Extract the [x, y] coordinate from the center of the cell holding the provided text.  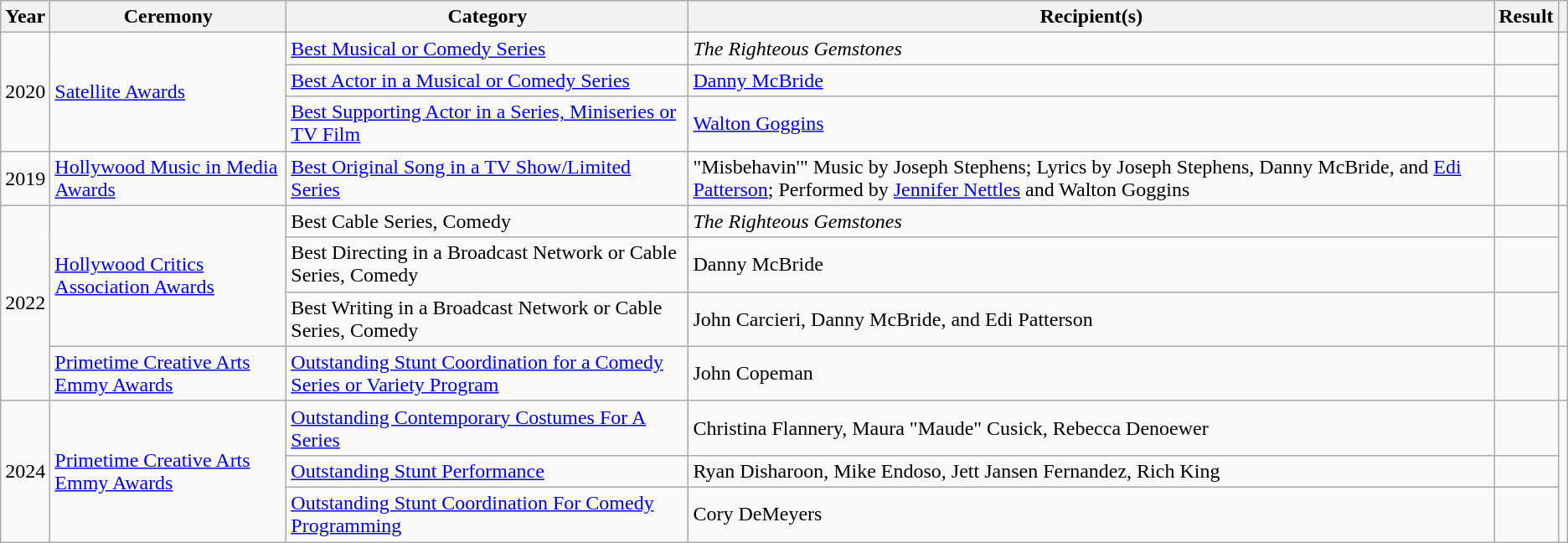
Outstanding Stunt Coordination For Comedy Programming [487, 515]
Outstanding Contemporary Costumes For A Series [487, 427]
Walton Goggins [1091, 124]
Best Supporting Actor in a Series, Miniseries or TV Film [487, 124]
Cory DeMeyers [1091, 515]
Outstanding Stunt Coordination for a Comedy Series or Variety Program [487, 374]
Recipient(s) [1091, 17]
2020 [25, 92]
2022 [25, 303]
Best Musical or Comedy Series [487, 49]
Best Cable Series, Comedy [487, 221]
Category [487, 17]
Ryan Disharoon, Mike Endoso, Jett Jansen Fernandez, Rich King [1091, 471]
Year [25, 17]
Result [1526, 17]
Satellite Awards [168, 92]
Hollywood Critics Association Awards [168, 276]
Ceremony [168, 17]
Christina Flannery, Maura "Maude" Cusick, Rebecca Denoewer [1091, 427]
Best Actor in a Musical or Comedy Series [487, 80]
John Carcieri, Danny McBride, and Edi Patterson [1091, 318]
Best Original Song in a TV Show/Limited Series [487, 178]
"Misbehavin'" Music by Joseph Stephens; Lyrics by Joseph Stephens, Danny McBride, and Edi Patterson; Performed by Jennifer Nettles and Walton Goggins [1091, 178]
Best Directing in a Broadcast Network or Cable Series, Comedy [487, 265]
Hollywood Music in Media Awards [168, 178]
Best Writing in a Broadcast Network or Cable Series, Comedy [487, 318]
Outstanding Stunt Performance [487, 471]
2019 [25, 178]
John Copeman [1091, 374]
2024 [25, 471]
